Extract the [x, y] coordinate from the center of the cell holding the provided text.  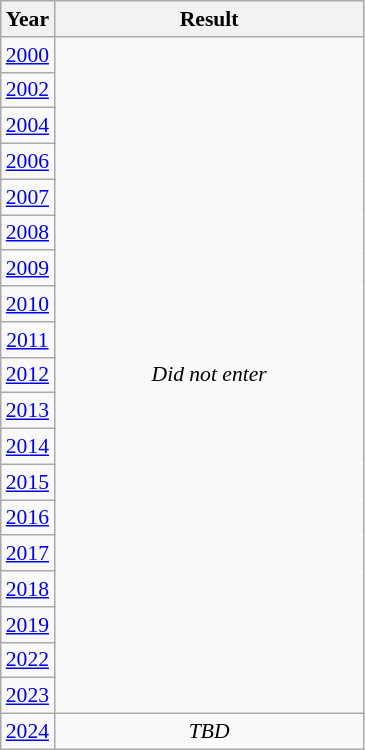
2007 [28, 197]
2014 [28, 447]
TBD [209, 732]
2008 [28, 233]
2019 [28, 625]
2009 [28, 269]
2017 [28, 554]
2006 [28, 162]
Did not enter [209, 376]
2010 [28, 304]
Result [209, 19]
2015 [28, 482]
2002 [28, 90]
2018 [28, 589]
2004 [28, 126]
2013 [28, 411]
Year [28, 19]
2000 [28, 55]
2011 [28, 340]
2022 [28, 660]
2024 [28, 732]
2016 [28, 518]
2012 [28, 375]
2023 [28, 696]
